Identify which cell holds the provided text, then report its (X, Y) central coordinate. 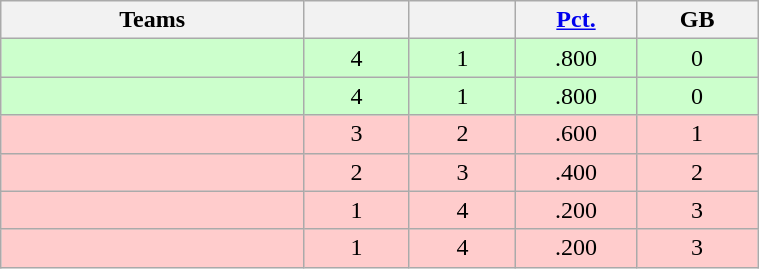
Pct. (576, 20)
GB (698, 20)
.400 (576, 172)
Teams (152, 20)
.600 (576, 134)
